Search for the cell housing the specified text and yield its [X, Y] center coordinate. 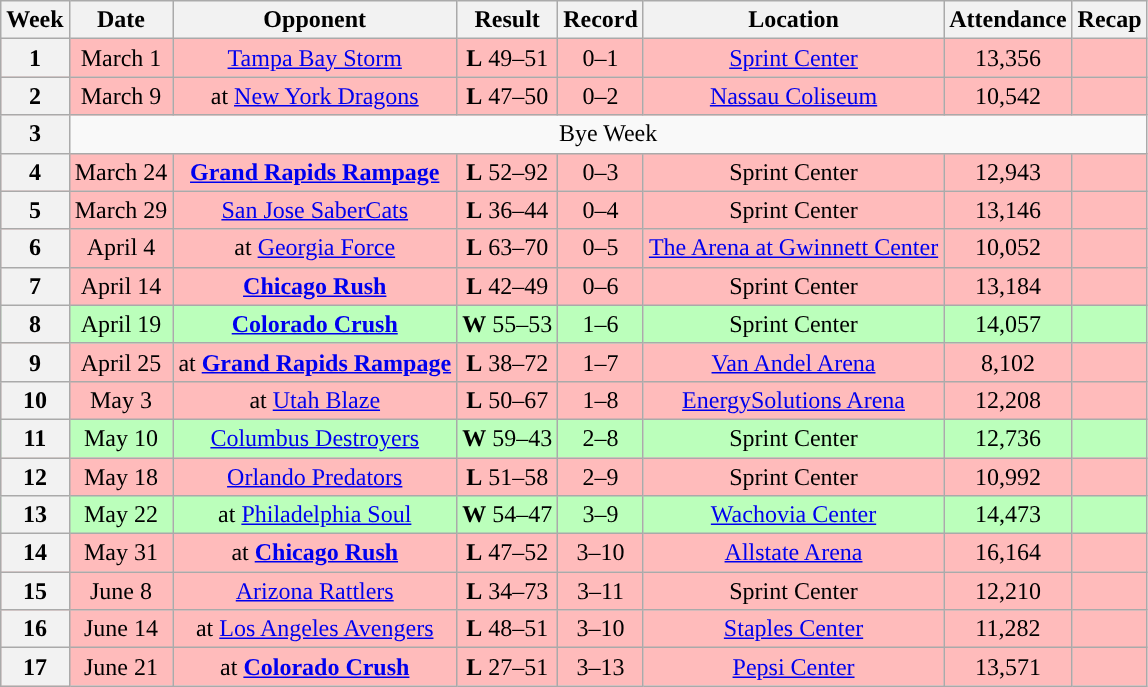
1 [35, 58]
W 59–43 [508, 438]
May 10 [121, 438]
12,208 [1008, 400]
at Utah Blaze [315, 400]
Arizona Rattlers [315, 591]
L 47–50 [508, 96]
June 8 [121, 591]
1–8 [601, 400]
12,943 [1008, 172]
15 [35, 591]
14,473 [1008, 515]
6 [35, 248]
May 22 [121, 515]
L 63–70 [508, 248]
5 [35, 210]
3–11 [601, 591]
April 14 [121, 286]
Columbus Destroyers [315, 438]
Week [35, 20]
10,992 [1008, 477]
12,736 [1008, 438]
0–2 [601, 96]
Nassau Coliseum [793, 96]
March 24 [121, 172]
L 51–58 [508, 477]
4 [35, 172]
Attendance [1008, 20]
L 42–49 [508, 286]
0–6 [601, 286]
13,356 [1008, 58]
13,184 [1008, 286]
at Los Angeles Avengers [315, 629]
3 [35, 134]
March 9 [121, 96]
May 18 [121, 477]
0–1 [601, 58]
Orlando Predators [315, 477]
Pepsi Center [793, 667]
10 [35, 400]
3–9 [601, 515]
Grand Rapids Rampage [315, 172]
2 [35, 96]
Bye Week [608, 134]
at Philadelphia Soul [315, 515]
at Chicago Rush [315, 553]
8 [35, 324]
W 54–47 [508, 515]
16,164 [1008, 553]
Wachovia Center [793, 515]
April 25 [121, 362]
Date [121, 20]
June 14 [121, 629]
at Georgia Force [315, 248]
13,146 [1008, 210]
Van Andel Arena [793, 362]
Location [793, 20]
June 21 [121, 667]
1–6 [601, 324]
10,052 [1008, 248]
Result [508, 20]
at New York Dragons [315, 96]
1–7 [601, 362]
Allstate Arena [793, 553]
Colorado Crush [315, 324]
2–9 [601, 477]
7 [35, 286]
L 49–51 [508, 58]
EnergySolutions Arena [793, 400]
L 36–44 [508, 210]
3–13 [601, 667]
13 [35, 515]
11 [35, 438]
Opponent [315, 20]
0–3 [601, 172]
L 48–51 [508, 629]
9 [35, 362]
at Colorado Crush [315, 667]
April 19 [121, 324]
0–5 [601, 248]
San Jose SaberCats [315, 210]
L 34–73 [508, 591]
17 [35, 667]
April 4 [121, 248]
11,282 [1008, 629]
May 31 [121, 553]
March 29 [121, 210]
10,542 [1008, 96]
The Arena at Gwinnett Center [793, 248]
0–4 [601, 210]
Recap [1110, 20]
L 27–51 [508, 667]
March 1 [121, 58]
W 55–53 [508, 324]
8,102 [1008, 362]
Staples Center [793, 629]
Tampa Bay Storm [315, 58]
L 38–72 [508, 362]
12,210 [1008, 591]
14,057 [1008, 324]
Chicago Rush [315, 286]
L 47–52 [508, 553]
Record [601, 20]
14 [35, 553]
L 50–67 [508, 400]
L 52–92 [508, 172]
12 [35, 477]
13,571 [1008, 667]
16 [35, 629]
2–8 [601, 438]
May 3 [121, 400]
at Grand Rapids Rampage [315, 362]
